Determine the (x, y) coordinate at the center of the cell enclosing the given text.  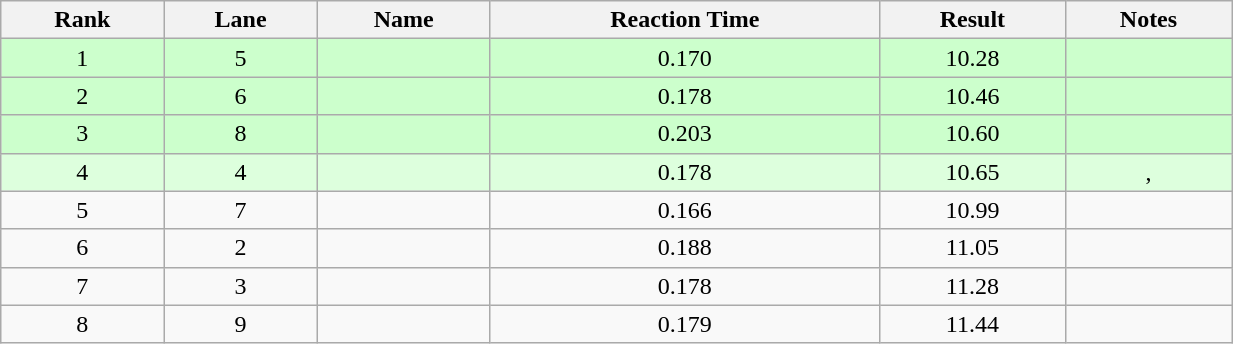
0.170 (684, 58)
10.99 (972, 210)
11.05 (972, 248)
1 (82, 58)
Result (972, 20)
9 (240, 324)
11.28 (972, 286)
, (1148, 172)
0.166 (684, 210)
Lane (240, 20)
0.203 (684, 134)
Rank (82, 20)
10.46 (972, 96)
0.188 (684, 248)
10.60 (972, 134)
Name (404, 20)
Notes (1148, 20)
Reaction Time (684, 20)
0.179 (684, 324)
11.44 (972, 324)
10.65 (972, 172)
10.28 (972, 58)
